Search for the cell housing the specified text and yield its (x, y) center coordinate. 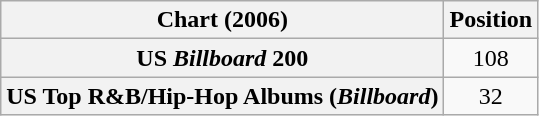
Position (491, 20)
Chart (2006) (222, 20)
US Billboard 200 (222, 58)
32 (491, 96)
108 (491, 58)
US Top R&B/Hip-Hop Albums (Billboard) (222, 96)
